Identify which cell holds the provided text, then report its (X, Y) central coordinate. 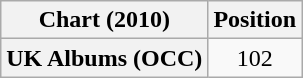
102 (255, 58)
UK Albums (OCC) (104, 58)
Position (255, 20)
Chart (2010) (104, 20)
